For the text-containing cell, return its midpoint in [X, Y] coordinate format. 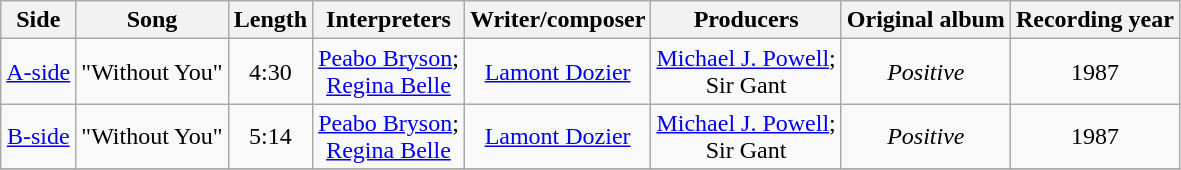
A-side [38, 72]
B-side [38, 136]
Producers [746, 20]
Side [38, 20]
Original album [926, 20]
5:14 [270, 136]
4:30 [270, 72]
Interpreters [389, 20]
Length [270, 20]
Song [152, 20]
Writer/composer [558, 20]
Recording year [1094, 20]
